Detect which cell encompasses the target text, then output its [X, Y] center coordinate. 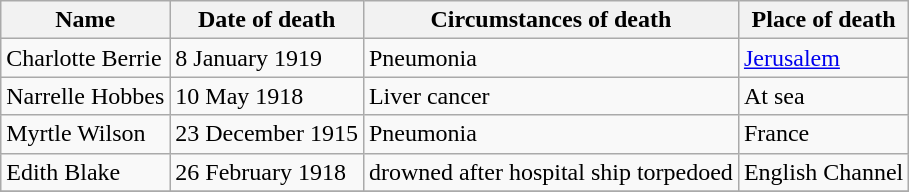
10 May 1918 [267, 96]
Date of death [267, 20]
23 December 1915 [267, 134]
Edith Blake [86, 172]
France [823, 134]
Place of death [823, 20]
Charlotte Berrie [86, 58]
Narrelle Hobbes [86, 96]
26 February 1918 [267, 172]
Circumstances of death [550, 20]
Liver cancer [550, 96]
Jerusalem [823, 58]
English Channel [823, 172]
Myrtle Wilson [86, 134]
8 January 1919 [267, 58]
Name [86, 20]
At sea [823, 96]
drowned after hospital ship torpedoed [550, 172]
